Return [X, Y] of the center of cell containing provided text 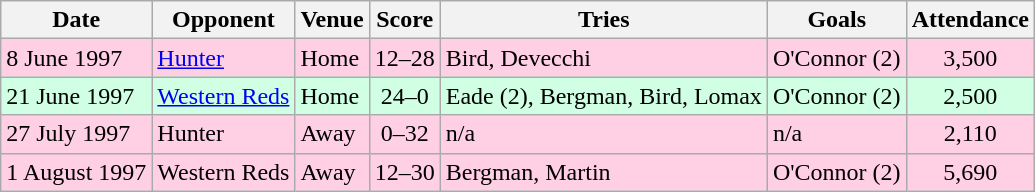
Goals [836, 20]
24–0 [404, 96]
21 June 1997 [76, 96]
Eade (2), Bergman, Bird, Lomax [604, 96]
1 August 1997 [76, 172]
Opponent [224, 20]
2,500 [970, 96]
Score [404, 20]
5,690 [970, 172]
Bergman, Martin [604, 172]
Attendance [970, 20]
8 June 1997 [76, 58]
Date [76, 20]
3,500 [970, 58]
2,110 [970, 134]
Venue [332, 20]
12–28 [404, 58]
Bird, Devecchi [604, 58]
12–30 [404, 172]
Tries [604, 20]
0–32 [404, 134]
27 July 1997 [76, 134]
